Determine the (X, Y) coordinate at the center of the cell enclosing the given text.  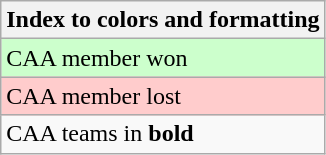
Index to colors and formatting (163, 20)
CAA member won (163, 58)
CAA teams in bold (163, 134)
CAA member lost (163, 96)
